Search for the cell housing the specified text and yield its [X, Y] center coordinate. 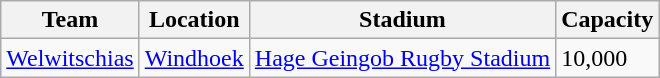
10,000 [608, 58]
Welwitschias [70, 58]
Team [70, 20]
Location [194, 20]
Windhoek [194, 58]
Stadium [402, 20]
Hage Geingob Rugby Stadium [402, 58]
Capacity [608, 20]
